Capture the cell that displays the provided text and extract its (x, y) central coordinate. 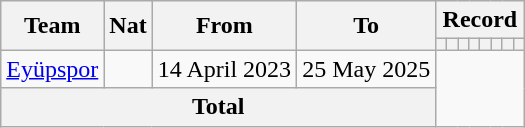
14 April 2023 (224, 69)
To (366, 26)
25 May 2025 (366, 69)
Record (480, 20)
From (224, 26)
Eyüpspor (52, 69)
Total (218, 107)
Nat (128, 26)
Team (52, 26)
